Locate the cell with the specified text and output its [X, Y] center coordinate. 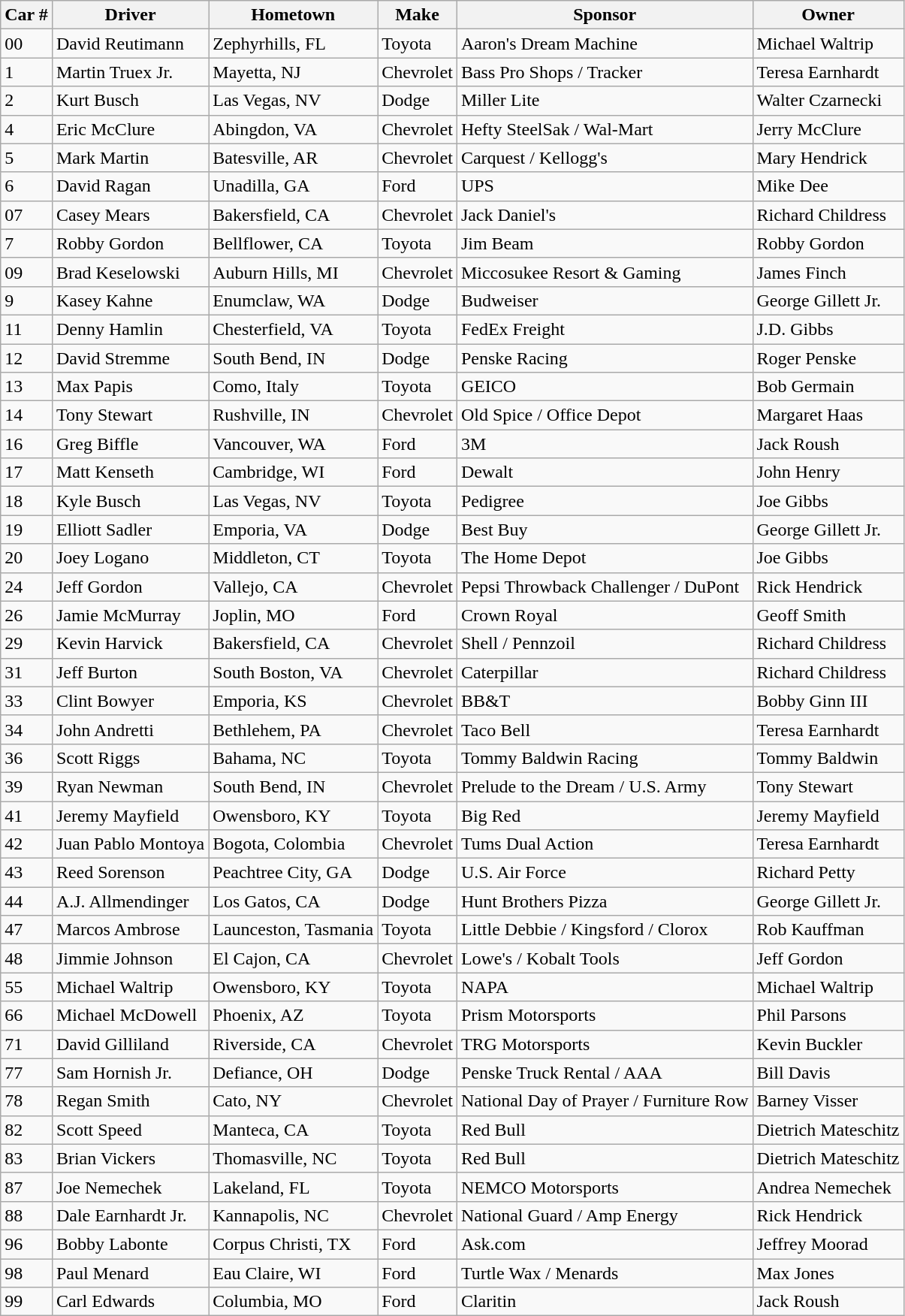
Hometown [293, 15]
Manteca, CA [293, 1130]
29 [27, 644]
Miller Lite [605, 101]
Roger Penske [828, 358]
Rushville, IN [293, 415]
Mary Hendrick [828, 158]
17 [27, 472]
26 [27, 615]
David Stremme [130, 358]
J.D. Gibbs [828, 329]
88 [27, 1215]
Greg Biffle [130, 444]
Driver [130, 15]
Regan Smith [130, 1101]
19 [27, 530]
Emporia, KS [293, 701]
00 [27, 44]
Joplin, MO [293, 615]
Kevin Harvick [130, 644]
Cambridge, WI [293, 472]
John Henry [828, 472]
Penske Truck Rental / AAA [605, 1073]
7 [27, 243]
Kasey Kahne [130, 300]
The Home Depot [605, 558]
Bahama, NC [293, 758]
Ask.com [605, 1244]
Miccosukee Resort & Gaming [605, 272]
Eau Claire, WI [293, 1273]
Unadilla, GA [293, 186]
Ryan Newman [130, 786]
Penske Racing [605, 358]
NAPA [605, 987]
Car # [27, 15]
Cato, NY [293, 1101]
Dewalt [605, 472]
Scott Speed [130, 1130]
43 [27, 873]
Owner [828, 15]
Sam Hornish Jr. [130, 1073]
Zephyrhills, FL [293, 44]
Marcos Ambrose [130, 930]
Caterpillar [605, 672]
Bob Germain [828, 387]
Pedigree [605, 501]
48 [27, 958]
Juan Pablo Montoya [130, 844]
Auburn Hills, MI [293, 272]
Clint Bowyer [130, 701]
78 [27, 1101]
Turtle Wax / Menards [605, 1273]
David Ragan [130, 186]
07 [27, 215]
Prism Motorsports [605, 1016]
Hunt Brothers Pizza [605, 901]
Denny Hamlin [130, 329]
Joey Logano [130, 558]
Lakeland, FL [293, 1187]
11 [27, 329]
Best Buy [605, 530]
Brian Vickers [130, 1158]
Joe Nemechek [130, 1187]
Bethlehem, PA [293, 729]
Taco Bell [605, 729]
96 [27, 1244]
Elliott Sadler [130, 530]
James Finch [828, 272]
Kannapolis, NC [293, 1215]
Rob Kauffman [828, 930]
Kevin Buckler [828, 1044]
Kyle Busch [130, 501]
87 [27, 1187]
Tums Dual Action [605, 844]
Jerry McClure [828, 129]
42 [27, 844]
Peachtree City, GA [293, 873]
Columbia, MO [293, 1302]
Jeffrey Moorad [828, 1244]
Martin Truex Jr. [130, 72]
Prelude to the Dream / U.S. Army [605, 786]
Make [418, 15]
Kurt Busch [130, 101]
Paul Menard [130, 1273]
Barney Visser [828, 1101]
Tommy Baldwin Racing [605, 758]
4 [27, 129]
Phoenix, AZ [293, 1016]
98 [27, 1273]
83 [27, 1158]
6 [27, 186]
82 [27, 1130]
Big Red [605, 815]
66 [27, 1016]
77 [27, 1073]
Claritin [605, 1302]
GEICO [605, 387]
Bobby Labonte [130, 1244]
Jeff Burton [130, 672]
1 [27, 72]
Matt Kenseth [130, 472]
Bobby Ginn III [828, 701]
Tommy Baldwin [828, 758]
9 [27, 300]
David Reutimann [130, 44]
David Gilliland [130, 1044]
Los Gatos, CA [293, 901]
Reed Sorenson [130, 873]
FedEx Freight [605, 329]
UPS [605, 186]
Casey Mears [130, 215]
Jim Beam [605, 243]
Chesterfield, VA [293, 329]
31 [27, 672]
14 [27, 415]
Dale Earnhardt Jr. [130, 1215]
Jack Daniel's [605, 215]
Sponsor [605, 15]
Mike Dee [828, 186]
Como, Italy [293, 387]
Bellflower, CA [293, 243]
BB&T [605, 701]
Jimmie Johnson [130, 958]
55 [27, 987]
Batesville, AR [293, 158]
Riverside, CA [293, 1044]
71 [27, 1044]
09 [27, 272]
Vallejo, CA [293, 587]
Bass Pro Shops / Tracker [605, 72]
Old Spice / Office Depot [605, 415]
Shell / Pennzoil [605, 644]
34 [27, 729]
Geoff Smith [828, 615]
Carl Edwards [130, 1302]
Lowe's / Kobalt Tools [605, 958]
2 [27, 101]
99 [27, 1302]
Mayetta, NJ [293, 72]
Michael McDowell [130, 1016]
NEMCO Motorsports [605, 1187]
Aaron's Dream Machine [605, 44]
Max Jones [828, 1273]
Crown Royal [605, 615]
A.J. Allmendinger [130, 901]
Phil Parsons [828, 1016]
U.S. Air Force [605, 873]
20 [27, 558]
Scott Riggs [130, 758]
47 [27, 930]
Vancouver, WA [293, 444]
Mark Martin [130, 158]
Margaret Haas [828, 415]
5 [27, 158]
Carquest / Kellogg's [605, 158]
Little Debbie / Kingsford / Clorox [605, 930]
Eric McClure [130, 129]
Launceston, Tasmania [293, 930]
18 [27, 501]
41 [27, 815]
13 [27, 387]
Bill Davis [828, 1073]
TRG Motorsports [605, 1044]
Richard Petty [828, 873]
South Boston, VA [293, 672]
3M [605, 444]
El Cajon, CA [293, 958]
John Andretti [130, 729]
National Guard / Amp Energy [605, 1215]
Abingdon, VA [293, 129]
Max Papis [130, 387]
Hefty SteelSak / Wal-Mart [605, 129]
36 [27, 758]
Enumclaw, WA [293, 300]
Walter Czarnecki [828, 101]
Brad Keselowski [130, 272]
33 [27, 701]
Andrea Nemechek [828, 1187]
24 [27, 587]
44 [27, 901]
Budweiser [605, 300]
Middleton, CT [293, 558]
Corpus Christi, TX [293, 1244]
Thomasville, NC [293, 1158]
Pepsi Throwback Challenger / DuPont [605, 587]
National Day of Prayer / Furniture Row [605, 1101]
39 [27, 786]
Jamie McMurray [130, 615]
Defiance, OH [293, 1073]
16 [27, 444]
Emporia, VA [293, 530]
12 [27, 358]
Bogota, Colombia [293, 844]
